Scan for the cell matching the given text and deliver its [x, y] coordinate at center. 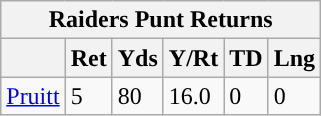
Pruitt [33, 96]
Lng [294, 58]
Raiders Punt Returns [161, 20]
Ret [88, 58]
5 [88, 96]
TD [246, 58]
80 [138, 96]
Y/Rt [193, 58]
16.0 [193, 96]
Yds [138, 58]
